Return the [X, Y] coordinate for the center point of the cell that contains the specified text.  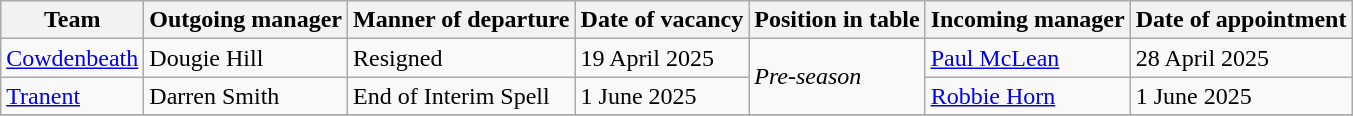
Darren Smith [246, 96]
Resigned [462, 58]
End of Interim Spell [462, 96]
19 April 2025 [662, 58]
Manner of departure [462, 20]
Robbie Horn [1028, 96]
Incoming manager [1028, 20]
Dougie Hill [246, 58]
Cowdenbeath [72, 58]
Date of vacancy [662, 20]
Outgoing manager [246, 20]
Position in table [837, 20]
28 April 2025 [1241, 58]
Pre-season [837, 77]
Paul McLean [1028, 58]
Team [72, 20]
Tranent [72, 96]
Date of appointment [1241, 20]
